Pinpoint the cell where the given text exists, returning its (x, y) midpoint coordinate. 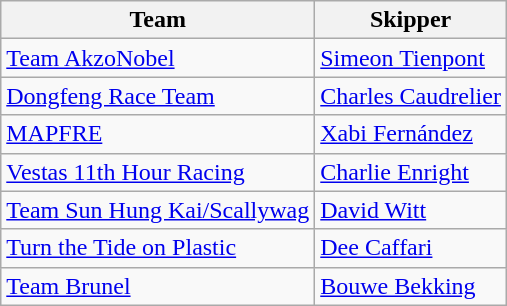
Team Sun Hung Kai/Scallywag (158, 210)
Skipper (411, 20)
Team AkzoNobel (158, 58)
Dee Caffari (411, 248)
Bouwe Bekking (411, 286)
Dongfeng Race Team (158, 96)
Vestas 11th Hour Racing (158, 172)
David Witt (411, 210)
MAPFRE (158, 134)
Simeon Tienpont (411, 58)
Xabi Fernández (411, 134)
Turn the Tide on Plastic (158, 248)
Charles Caudrelier (411, 96)
Team (158, 20)
Charlie Enright (411, 172)
Team Brunel (158, 286)
